For the text-containing cell, return its midpoint in (X, Y) coordinate format. 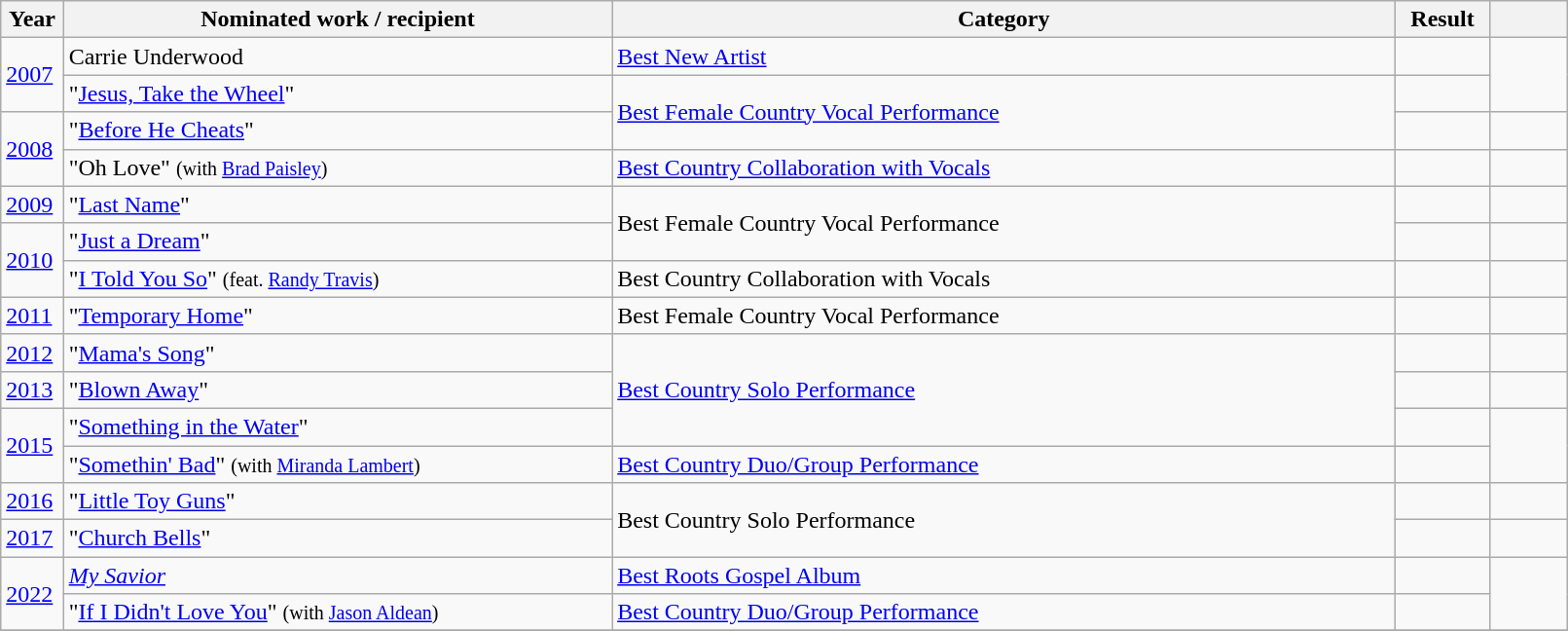
2017 (32, 538)
2015 (32, 445)
"I Told You So" (feat. Randy Travis) (338, 278)
"Somethin' Bad" (with Miranda Lambert) (338, 464)
Nominated work / recipient (338, 19)
Category (1004, 19)
My Savior (338, 575)
"If I Didn't Love You" (with Jason Aldean) (338, 612)
"Oh Love" (with Brad Paisley) (338, 167)
"Mama's Song" (338, 353)
2016 (32, 501)
2013 (32, 390)
Best Roots Gospel Album (1004, 575)
2011 (32, 315)
2022 (32, 594)
"Church Bells" (338, 538)
"Just a Dream" (338, 241)
"Before He Cheats" (338, 130)
"Jesus, Take the Wheel" (338, 93)
2009 (32, 204)
Best New Artist (1004, 56)
2012 (32, 353)
"Little Toy Guns" (338, 501)
2010 (32, 260)
2007 (32, 75)
"Last Name" (338, 204)
2008 (32, 149)
"Temporary Home" (338, 315)
Carrie Underwood (338, 56)
Result (1442, 19)
Year (32, 19)
"Something in the Water" (338, 427)
"Blown Away" (338, 390)
